Capture the cell that displays the provided text and extract its (x, y) central coordinate. 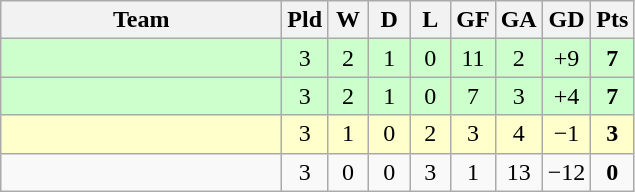
L (430, 20)
Pts (612, 20)
GD (566, 20)
W (348, 20)
4 (518, 134)
D (390, 20)
GF (473, 20)
+9 (566, 58)
11 (473, 58)
−12 (566, 172)
GA (518, 20)
13 (518, 172)
+4 (566, 96)
−1 (566, 134)
Team (142, 20)
Pld (305, 20)
